From the cell containing the given text, extract its center point as [X, Y] coordinate. 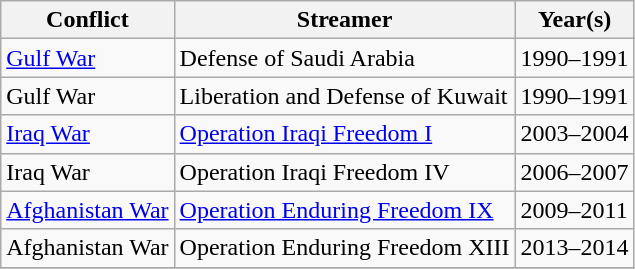
Operation Iraqi Freedom IV [344, 172]
2013–2014 [574, 248]
Year(s) [574, 20]
Conflict [88, 20]
Operation Enduring Freedom XIII [344, 248]
Liberation and Defense of Kuwait [344, 96]
Operation Iraqi Freedom I [344, 134]
Streamer [344, 20]
Operation Enduring Freedom IX [344, 210]
2006–2007 [574, 172]
2009–2011 [574, 210]
2003–2004 [574, 134]
Defense of Saudi Arabia [344, 58]
